Provide the [X, Y] coordinate of the cell's center where the given text is located.  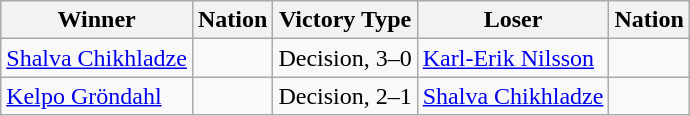
Victory Type [345, 20]
Karl-Erik Nilsson [513, 58]
Loser [513, 20]
Winner [97, 20]
Kelpo Gröndahl [97, 96]
Decision, 3–0 [345, 58]
Decision, 2–1 [345, 96]
